Pinpoint the cell where the given text exists, returning its (X, Y) midpoint coordinate. 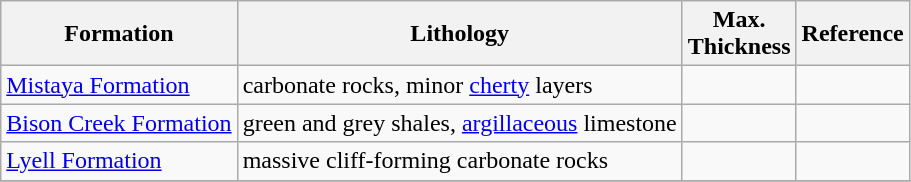
Lyell Formation (119, 161)
Max.Thickness (739, 34)
Lithology (460, 34)
Mistaya Formation (119, 85)
carbonate rocks, minor cherty layers (460, 85)
Formation (119, 34)
Reference (852, 34)
massive cliff-forming carbonate rocks (460, 161)
Bison Creek Formation (119, 123)
green and grey shales, argillaceous limestone (460, 123)
